Return the (X, Y) coordinate for the center point of the cell that contains the specified text.  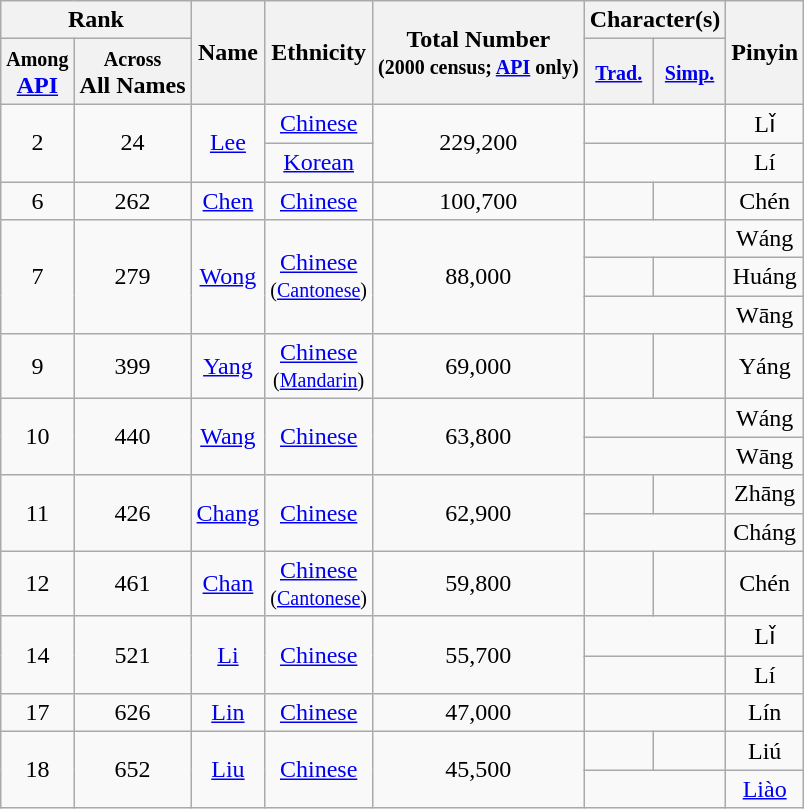
229,200 (479, 143)
Wong (228, 277)
9 (38, 366)
Liào (765, 789)
440 (132, 437)
626 (132, 713)
Lín (765, 713)
Rank (96, 20)
Liu (228, 770)
14 (38, 655)
Trad. (618, 72)
12 (38, 584)
6 (38, 201)
17 (38, 713)
11 (38, 513)
652 (132, 770)
521 (132, 655)
Ethnicity (319, 52)
Li (228, 655)
Zhāng (765, 494)
Chang (228, 513)
Lee (228, 143)
Huáng (765, 277)
Chen (228, 201)
100,700 (479, 201)
Total Number(2000 census; API only) (479, 52)
59,800 (479, 584)
88,000 (479, 277)
Liú (765, 751)
Character(s) (655, 20)
69,000 (479, 366)
AcrossAll Names (132, 72)
Name (228, 52)
Pinyin (765, 52)
10 (38, 437)
Simp. (689, 72)
62,900 (479, 513)
Cháng (765, 532)
45,500 (479, 770)
426 (132, 513)
Yang (228, 366)
262 (132, 201)
Chinese(Mandarin) (319, 366)
7 (38, 277)
279 (132, 277)
18 (38, 770)
Lin (228, 713)
461 (132, 584)
Yáng (765, 366)
24 (132, 143)
2 (38, 143)
Wang (228, 437)
63,800 (479, 437)
AmongAPI (38, 72)
47,000 (479, 713)
Chan (228, 584)
399 (132, 366)
55,700 (479, 655)
Korean (319, 162)
